Extract the (x, y) coordinate from the center of the cell holding the provided text.  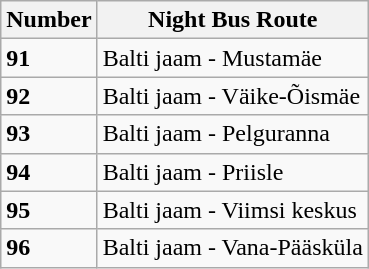
Balti jaam - Priisle (232, 172)
Night Bus Route (232, 20)
94 (49, 172)
Balti jaam - Mustamäe (232, 58)
Balti jaam - Pelguranna (232, 134)
95 (49, 210)
Balti jaam - Vana-Pääsküla (232, 248)
93 (49, 134)
Number (49, 20)
Balti jaam - Viimsi keskus (232, 210)
96 (49, 248)
91 (49, 58)
92 (49, 96)
Balti jaam - Väike-Õismäe (232, 96)
